Output the [X, Y] coordinate of the center of the cell containing the given text.  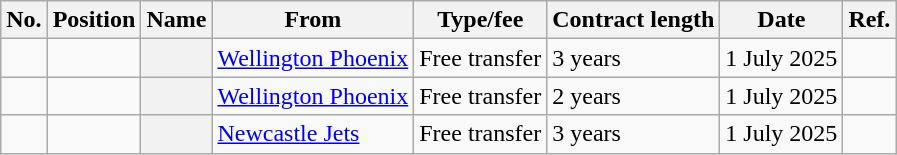
Contract length [634, 20]
Type/fee [480, 20]
2 years [634, 96]
Newcastle Jets [313, 134]
Position [94, 20]
Name [176, 20]
Ref. [870, 20]
No. [24, 20]
From [313, 20]
Date [782, 20]
